Return the (X, Y) coordinate for the center point of the cell that contains the specified text.  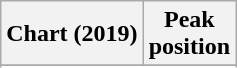
Peakposition (189, 34)
Chart (2019) (72, 34)
